Extract the (x, y) coordinate from the center of the cell holding the provided text.  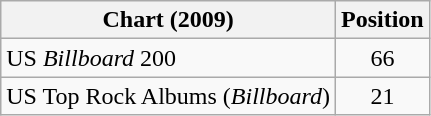
Position (383, 20)
US Top Rock Albums (Billboard) (168, 96)
Chart (2009) (168, 20)
21 (383, 96)
US Billboard 200 (168, 58)
66 (383, 58)
